Determine the [X, Y] coordinate at the center of the cell enclosing the given text.  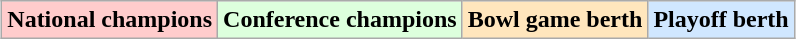
Conference champions [340, 20]
National champions [110, 20]
Playoff berth [721, 20]
Bowl game berth [555, 20]
